From the cell containing the given text, extract its center point as (x, y) coordinate. 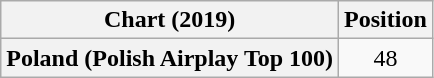
Position (386, 20)
48 (386, 58)
Chart (2019) (170, 20)
Poland (Polish Airplay Top 100) (170, 58)
